Scan for the cell matching the given text and deliver its [X, Y] coordinate at center. 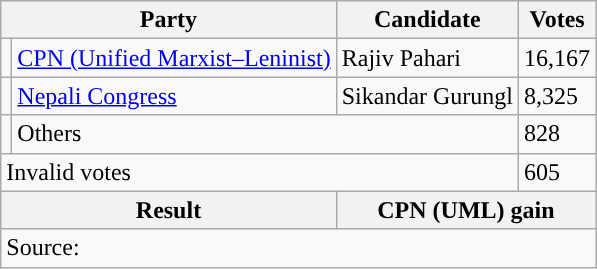
CPN (Unified Marxist–Leninist) [174, 58]
Candidate [427, 20]
605 [558, 172]
Nepali Congress [174, 96]
16,167 [558, 58]
Votes [558, 20]
Rajiv Pahari [427, 58]
8,325 [558, 96]
Source: [298, 248]
Sikandar Gurungl [427, 96]
Party [168, 20]
Invalid votes [260, 172]
Others [266, 134]
CPN (UML) gain [466, 210]
828 [558, 134]
Result [168, 210]
